Output the [X, Y] coordinate of the center of the cell containing the given text.  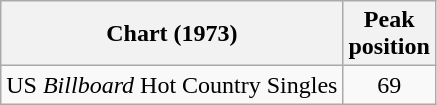
Peak position [389, 34]
Chart (1973) [172, 34]
69 [389, 85]
US Billboard Hot Country Singles [172, 85]
